Locate the cell with the specified text and output its [X, Y] center coordinate. 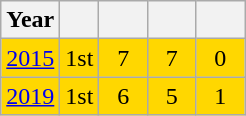
2019 [30, 96]
6 [124, 96]
Year [30, 20]
5 [172, 96]
2015 [30, 58]
0 [220, 58]
1 [220, 96]
